Provide the (x, y) coordinate of the cell's center where the given text is located.  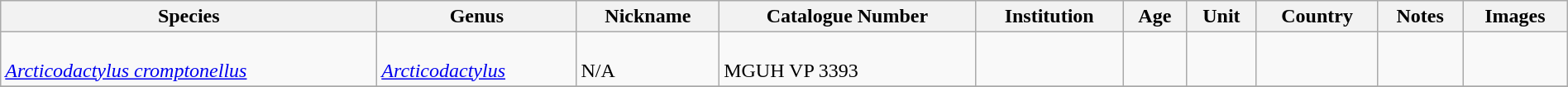
Arcticodactylus (476, 60)
Unit (1222, 17)
Notes (1421, 17)
Age (1154, 17)
Genus (476, 17)
Institution (1049, 17)
N/A (648, 60)
Images (1515, 17)
Species (189, 17)
Nickname (648, 17)
Catalogue Number (848, 17)
Country (1317, 17)
Arcticodactylus cromptonellus (189, 60)
MGUH VP 3393 (848, 60)
